Provide the (X, Y) coordinate of the cell's center where the given text is located.  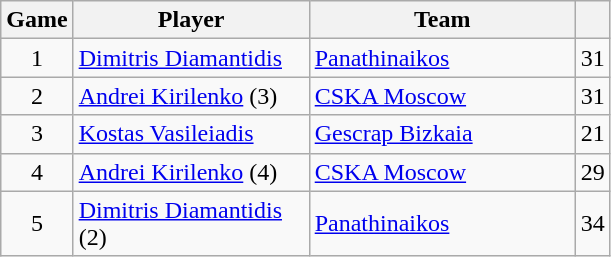
Dimitris Diamantidis (2) (191, 224)
3 (37, 134)
Kostas Vasileiadis (191, 134)
Dimitris Diamantidis (191, 58)
4 (37, 172)
1 (37, 58)
5 (37, 224)
29 (592, 172)
34 (592, 224)
Andrei Kirilenko (4) (191, 172)
Player (191, 20)
Gescrap Bizkaia (442, 134)
21 (592, 134)
Andrei Kirilenko (3) (191, 96)
Game (37, 20)
Team (442, 20)
2 (37, 96)
